Pinpoint the cell where the given text exists, returning its (x, y) midpoint coordinate. 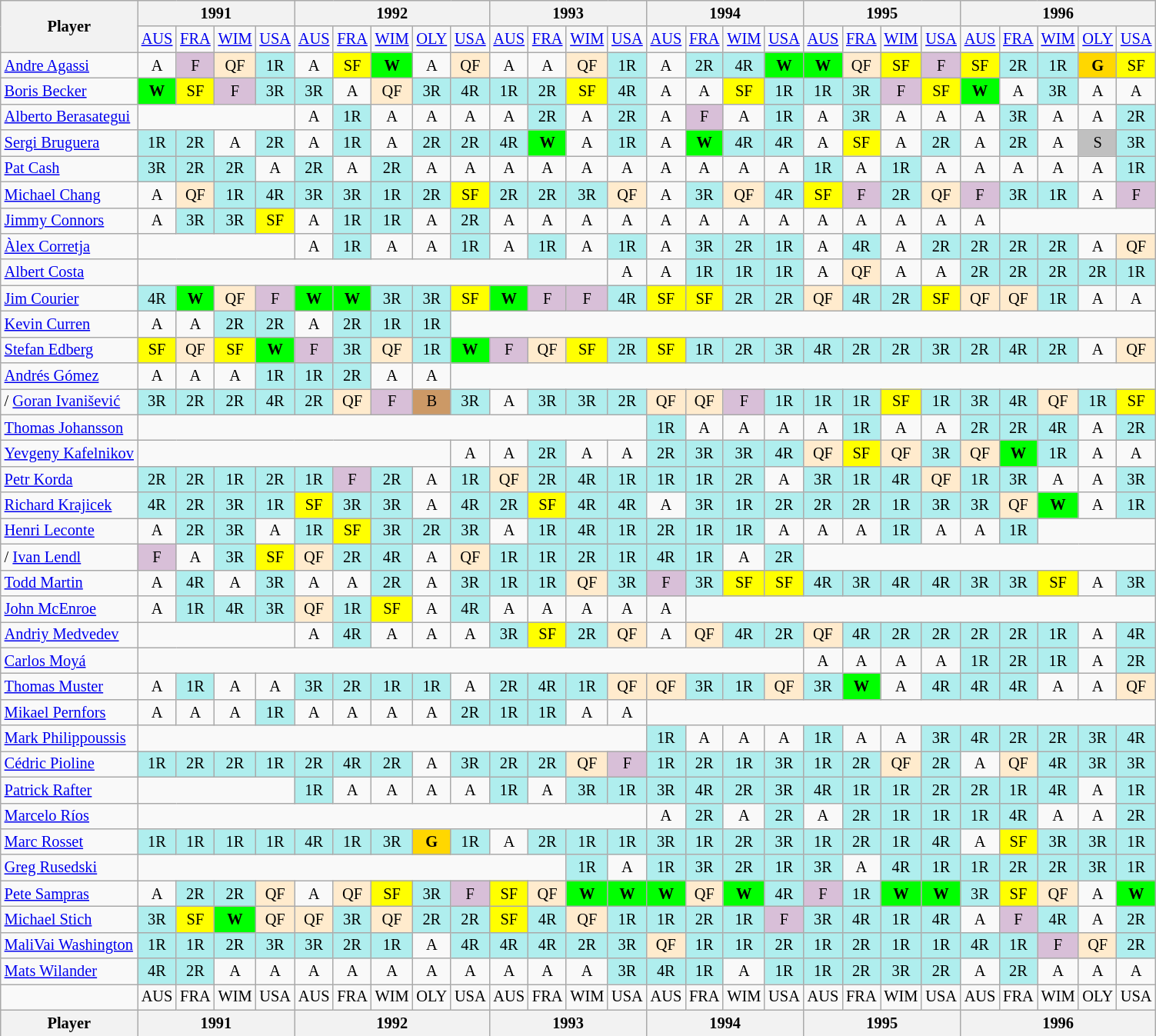
Andriy Medvedev (69, 635)
Greg Rusedski (69, 868)
Àlex Corretja (69, 246)
Michael Chang (69, 195)
Jimmy Connors (69, 221)
Todd Martin (69, 583)
Albert Costa (69, 272)
Marcelo Ríos (69, 816)
/ Goran Ivanišević (69, 401)
Thomas Muster (69, 686)
Andre Agassi (69, 65)
Mikael Pernfors (69, 712)
Andrés Gómez (69, 376)
John McEnroe (69, 608)
Michael Stich (69, 919)
Patrick Rafter (69, 790)
Thomas Johansson (69, 428)
Richard Krajicek (69, 505)
Pete Sampras (69, 894)
Henri Leconte (69, 531)
B (432, 401)
Carlos Moyá (69, 661)
Kevin Curren (69, 324)
Mats Wilander (69, 971)
Pat Cash (69, 168)
S (1098, 143)
MaliVai Washington (69, 945)
Cédric Pioline (69, 764)
Marc Rosset (69, 841)
Sergi Bruguera (69, 143)
Boris Becker (69, 91)
/ Ivan Lendl (69, 557)
Yevgeny Kafelnikov (69, 453)
Jim Courier (69, 298)
Stefan Edberg (69, 350)
Petr Korda (69, 479)
Alberto Berasategui (69, 117)
Mark Philippoussis (69, 738)
